From the cell containing the given text, extract its center point as (x, y) coordinate. 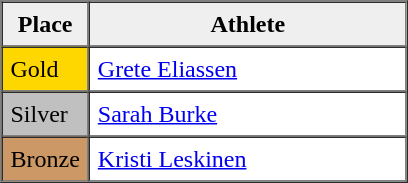
Bronze (46, 158)
Sarah Burke (248, 114)
Grete Eliassen (248, 68)
Place (46, 24)
Athlete (248, 24)
Kristi Leskinen (248, 158)
Gold (46, 68)
Silver (46, 114)
